Output the (x, y) coordinate of the center of the cell containing the given text.  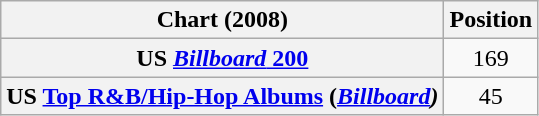
Chart (2008) (222, 20)
Position (491, 20)
US Top R&B/Hip-Hop Albums (Billboard) (222, 96)
US Billboard 200 (222, 58)
45 (491, 96)
169 (491, 58)
